Determine the [X, Y] coordinate at the center of the cell enclosing the given text.  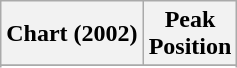
PeakPosition [190, 34]
Chart (2002) [72, 34]
